For the text-containing cell, return its midpoint in [X, Y] coordinate format. 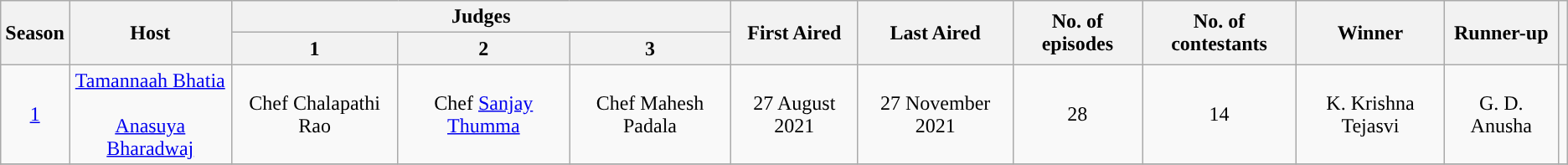
Last Aired [935, 33]
27 August 2021 [794, 114]
First Aired [794, 33]
Runner-up [1501, 33]
No. of contestants [1220, 33]
Chef Sanjay Thumma [483, 114]
Chef Chalapathi Rao [315, 114]
Winner [1370, 33]
G. D. Anusha [1501, 114]
Tamannaah BhatiaAnasuya Bharadwaj [150, 114]
Season [35, 33]
Chef Mahesh Padala [650, 114]
28 [1077, 114]
2 [483, 49]
14 [1220, 114]
27 November 2021 [935, 114]
3 [650, 49]
Host [150, 33]
Judges [481, 17]
K. Krishna Tejasvi [1370, 114]
No. of episodes [1077, 33]
